Scan for the cell matching the given text and deliver its (x, y) coordinate at center. 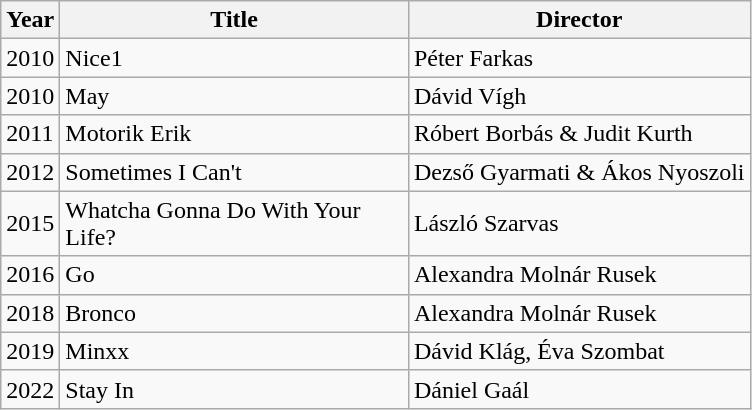
2011 (30, 134)
Minxx (234, 351)
Sometimes I Can't (234, 172)
Dávid Vígh (579, 96)
2015 (30, 224)
Nice1 (234, 58)
Dániel Gaál (579, 389)
Motorik Erik (234, 134)
May (234, 96)
Year (30, 20)
Director (579, 20)
Title (234, 20)
Go (234, 275)
Dávid Klág, Éva Szombat (579, 351)
Bronco (234, 313)
Stay In (234, 389)
2019 (30, 351)
2022 (30, 389)
Dezső Gyarmati & Ákos Nyoszoli (579, 172)
Róbert Borbás & Judit Kurth (579, 134)
Whatcha Gonna Do With Your Life? (234, 224)
László Szarvas (579, 224)
2016 (30, 275)
2018 (30, 313)
Péter Farkas (579, 58)
2012 (30, 172)
